Scan for the cell matching the given text and deliver its (x, y) coordinate at center. 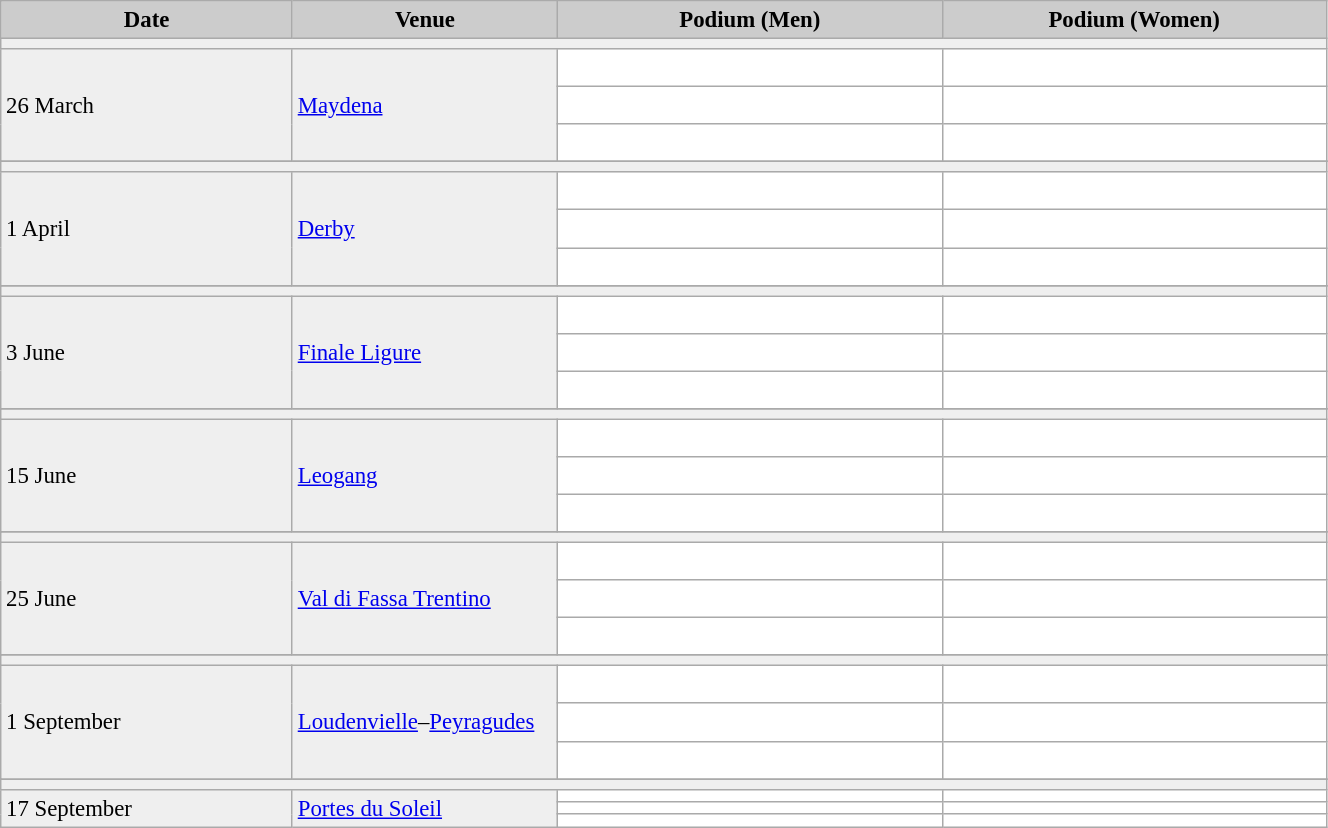
17 September (147, 808)
Finale Ligure (424, 352)
Leogang (424, 476)
3 June (147, 352)
Derby (424, 228)
Date (147, 20)
Venue (424, 20)
Portes du Soleil (424, 808)
Podium (Women) (1134, 20)
26 March (147, 106)
Val di Fassa Trentino (424, 600)
Podium (Men) (750, 20)
1 April (147, 228)
Maydena (424, 106)
25 June (147, 600)
15 June (147, 476)
Loudenvielle–Peyragudes (424, 722)
1 September (147, 722)
